Scan for the cell matching the given text and deliver its [x, y] coordinate at center. 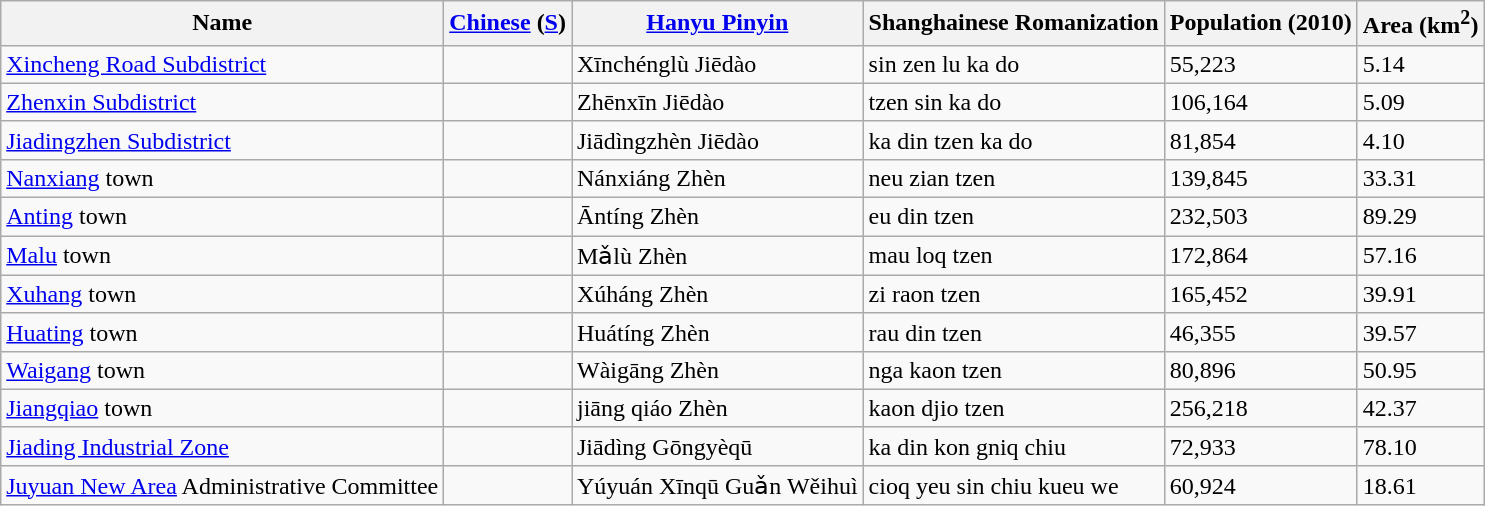
Huátíng Zhèn [718, 332]
Xīnchénglù Jiēdào [718, 64]
55,223 [1260, 64]
Jiadingzhen Subdistrict [222, 140]
5.14 [1420, 64]
46,355 [1260, 332]
Xúháng Zhèn [718, 294]
Xincheng Road Subdistrict [222, 64]
Wàigāng Zhèn [718, 370]
Nanxiang town [222, 178]
Nánxiáng Zhèn [718, 178]
Jiādìngzhèn Jiēdào [718, 140]
Zhēnxīn Jiēdào [718, 102]
Jiading Industrial Zone [222, 446]
nga kaon tzen [1014, 370]
33.31 [1420, 178]
Āntíng Zhèn [718, 217]
172,864 [1260, 256]
72,933 [1260, 446]
jiāng qiáo Zhèn [718, 408]
tzen sin ka do [1014, 102]
zi raon tzen [1014, 294]
232,503 [1260, 217]
ka din tzen ka do [1014, 140]
39.91 [1420, 294]
Yúyuán Xīnqū Guǎn Wěihuì [718, 485]
Zhenxin Subdistrict [222, 102]
4.10 [1420, 140]
kaon djio tzen [1014, 408]
Jiangqiao town [222, 408]
57.16 [1420, 256]
81,854 [1260, 140]
89.29 [1420, 217]
Anting town [222, 217]
mau loq tzen [1014, 256]
60,924 [1260, 485]
Jiādìng Gōngyèqū [718, 446]
Chinese (S) [508, 24]
Huating town [222, 332]
rau din tzen [1014, 332]
5.09 [1420, 102]
Juyuan New Area Administrative Committee [222, 485]
18.61 [1420, 485]
cioq yeu sin chiu kueu we [1014, 485]
Hanyu Pinyin [718, 24]
sin zen lu ka do [1014, 64]
50.95 [1420, 370]
Waigang town [222, 370]
42.37 [1420, 408]
139,845 [1260, 178]
Name [222, 24]
Mǎlù Zhèn [718, 256]
106,164 [1260, 102]
39.57 [1420, 332]
78.10 [1420, 446]
neu zian tzen [1014, 178]
eu din tzen [1014, 217]
256,218 [1260, 408]
Area (km2) [1420, 24]
Shanghainese Romanization [1014, 24]
Population (2010) [1260, 24]
165,452 [1260, 294]
ka din kon gniq chiu [1014, 446]
Malu town [222, 256]
Xuhang town [222, 294]
80,896 [1260, 370]
